From the cell containing the given text, extract its center point as [x, y] coordinate. 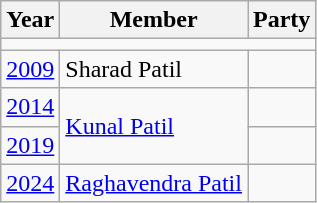
Party [282, 20]
2014 [30, 107]
Raghavendra Patil [154, 183]
2024 [30, 183]
Sharad Patil [154, 69]
Kunal Patil [154, 126]
Year [30, 20]
Member [154, 20]
2019 [30, 145]
2009 [30, 69]
